Scan for the cell matching the given text and deliver its [X, Y] coordinate at center. 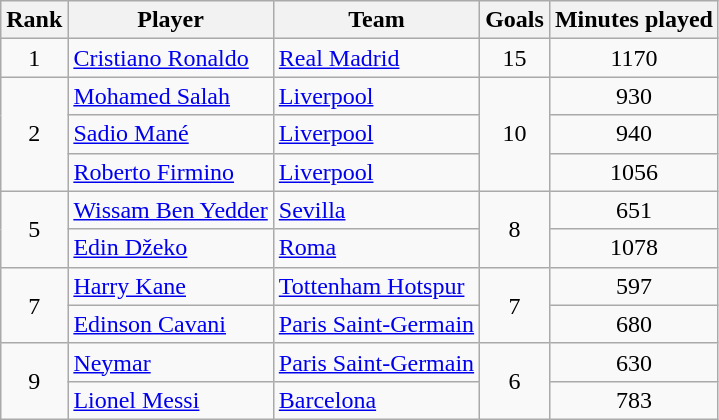
10 [515, 134]
Edin Džeko [170, 248]
15 [515, 58]
Roberto Firmino [170, 172]
8 [515, 229]
940 [634, 134]
1056 [634, 172]
2 [34, 134]
651 [634, 210]
Minutes played [634, 20]
Roma [376, 248]
Sevilla [376, 210]
Harry Kane [170, 286]
Wissam Ben Yedder [170, 210]
Barcelona [376, 400]
Mohamed Salah [170, 96]
9 [34, 381]
680 [634, 324]
Team [376, 20]
630 [634, 362]
Goals [515, 20]
Cristiano Ronaldo [170, 58]
5 [34, 229]
Player [170, 20]
Real Madrid [376, 58]
Neymar [170, 362]
6 [515, 381]
597 [634, 286]
1 [34, 58]
1078 [634, 248]
Tottenham Hotspur [376, 286]
Rank [34, 20]
1170 [634, 58]
930 [634, 96]
Lionel Messi [170, 400]
Sadio Mané [170, 134]
Edinson Cavani [170, 324]
783 [634, 400]
